Detect which cell encompasses the target text, then output its [x, y] center coordinate. 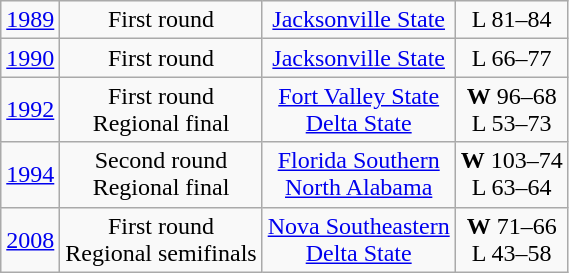
First roundRegional semifinals [161, 240]
W 96–68L 53–73 [512, 110]
1992 [30, 110]
1989 [30, 20]
W 71–66L 43–58 [512, 240]
L 81–84 [512, 20]
Fort Valley StateDelta State [358, 110]
First roundRegional final [161, 110]
1990 [30, 58]
Nova SoutheasternDelta State [358, 240]
W 103–74L 63–64 [512, 174]
2008 [30, 240]
Second roundRegional final [161, 174]
Florida SouthernNorth Alabama [358, 174]
L 66–77 [512, 58]
1994 [30, 174]
